Find where the given text appears and provide that cell's center as (X, Y) coordinate. 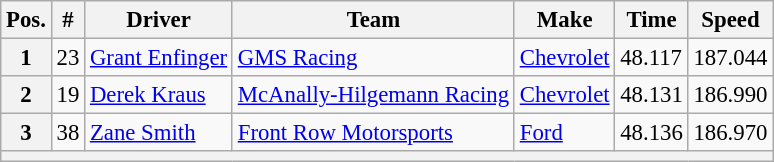
# (68, 20)
23 (68, 58)
Front Row Motorsports (373, 133)
Driver (159, 20)
Time (652, 20)
3 (26, 133)
1 (26, 58)
Grant Enfinger (159, 58)
187.044 (730, 58)
48.117 (652, 58)
Make (564, 20)
Derek Kraus (159, 95)
Pos. (26, 20)
GMS Racing (373, 58)
48.131 (652, 95)
48.136 (652, 133)
2 (26, 95)
Zane Smith (159, 133)
186.990 (730, 95)
186.970 (730, 133)
19 (68, 95)
38 (68, 133)
McAnally-Hilgemann Racing (373, 95)
Team (373, 20)
Speed (730, 20)
Ford (564, 133)
